Output the [x, y] coordinate of the center of the cell containing the given text.  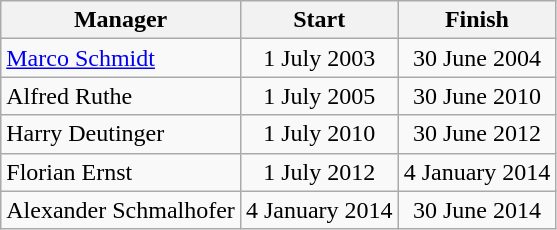
Alexander Schmalhofer [121, 210]
30 June 2014 [477, 210]
Marco Schmidt [121, 58]
1 July 2005 [319, 96]
1 July 2010 [319, 134]
30 June 2010 [477, 96]
30 June 2012 [477, 134]
1 July 2012 [319, 172]
Manager [121, 20]
30 June 2004 [477, 58]
Harry Deutinger [121, 134]
Alfred Ruthe [121, 96]
Florian Ernst [121, 172]
Finish [477, 20]
1 July 2003 [319, 58]
Start [319, 20]
